Determine the (x, y) coordinate at the center of the cell enclosing the given text.  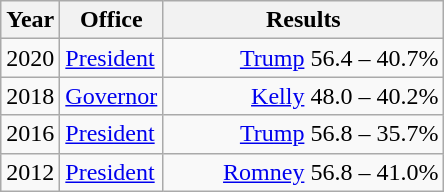
Romney 56.8 – 41.0% (304, 172)
2018 (30, 96)
Trump 56.4 – 40.7% (304, 58)
Governor (112, 96)
2012 (30, 172)
2016 (30, 134)
Year (30, 20)
Office (112, 20)
2020 (30, 58)
Trump 56.8 – 35.7% (304, 134)
Results (304, 20)
Kelly 48.0 – 40.2% (304, 96)
